For the text-containing cell, return its midpoint in (x, y) coordinate format. 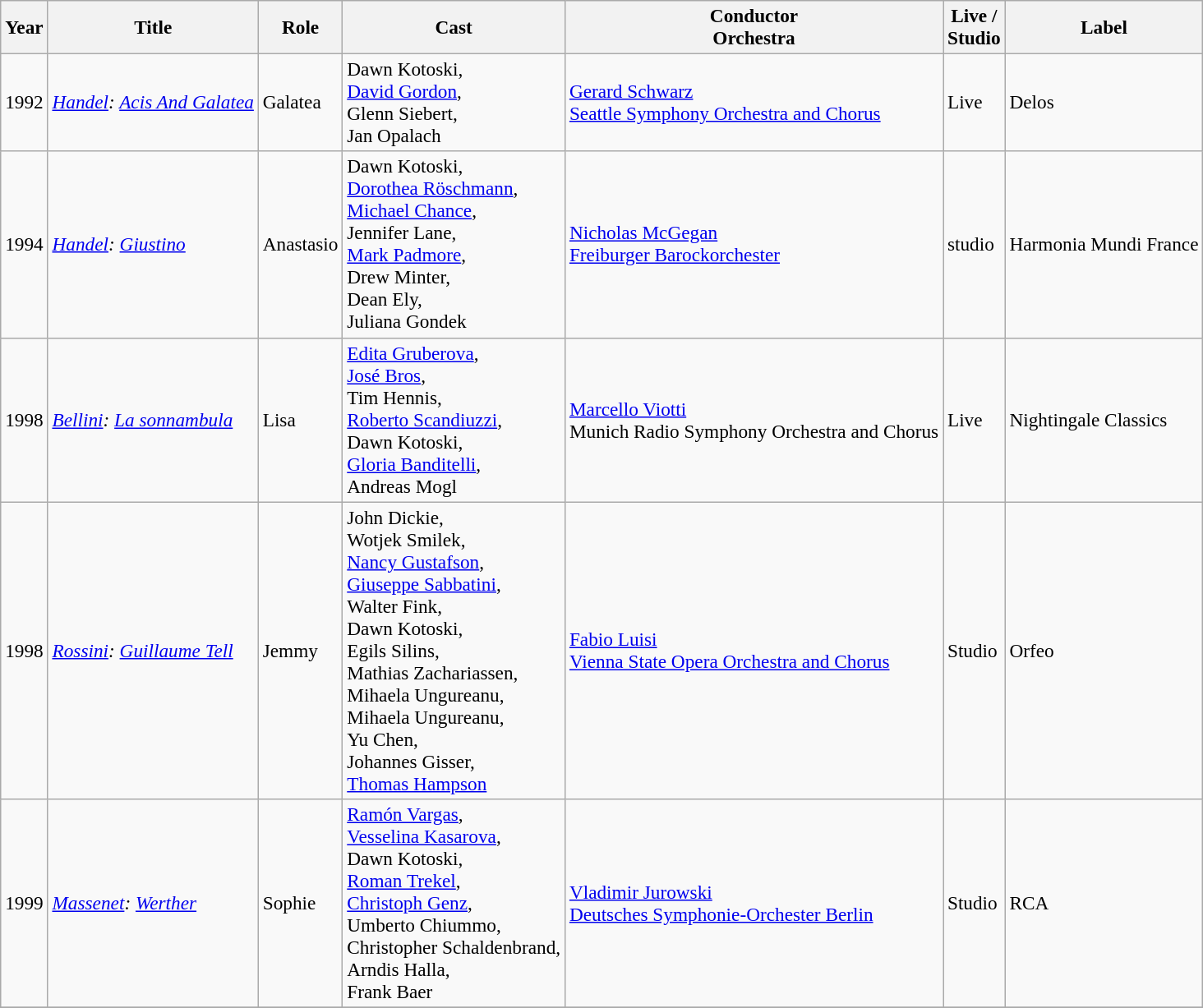
Gerard SchwarzSeattle Symphony Orchestra and Chorus (754, 102)
Nicholas McGeganFreiburger Barockorchester (754, 245)
ConductorOrchestra (754, 26)
Title (153, 26)
Sophie (301, 903)
Handel: Giustino (153, 245)
Bellini: La sonnambula (153, 420)
Galatea (301, 102)
Handel: Acis And Galatea (153, 102)
Dawn Kotoski,Dorothea Röschmann,Michael Chance,Jennifer Lane,Mark Padmore,Drew Minter,Dean Ely,Juliana Gondek (454, 245)
1999 (25, 903)
Lisa (301, 420)
Vladimir JurowskiDeutsches Symphonie-Orchester Berlin (754, 903)
Delos (1104, 102)
Jemmy (301, 650)
Role (301, 26)
Ramón Vargas,Vesselina Kasarova,Dawn Kotoski,Roman Trekel,Christoph Genz,Umberto Chiummo,Christopher Schaldenbrand,Arndis Halla,Frank Baer (454, 903)
1994 (25, 245)
Label (1104, 26)
Marcello ViottiMunich Radio Symphony Orchestra and Chorus (754, 420)
Orfeo (1104, 650)
Fabio LuisiVienna State Opera Orchestra and Chorus (754, 650)
studio (975, 245)
1992 (25, 102)
RCA (1104, 903)
Cast (454, 26)
Live / Studio (975, 26)
Harmonia Mundi France (1104, 245)
Dawn Kotoski,David Gordon,Glenn Siebert,Jan Opalach (454, 102)
Edita Gruberova,José Bros,Tim Hennis,Roberto Scandiuzzi,Dawn Kotoski,Gloria Banditelli,Andreas Mogl (454, 420)
Year (25, 26)
Rossini: Guillaume Tell (153, 650)
Anastasio (301, 245)
Nightingale Classics (1104, 420)
Massenet: Werther (153, 903)
